Find where the given text appears and provide that cell's center as [x, y] coordinate. 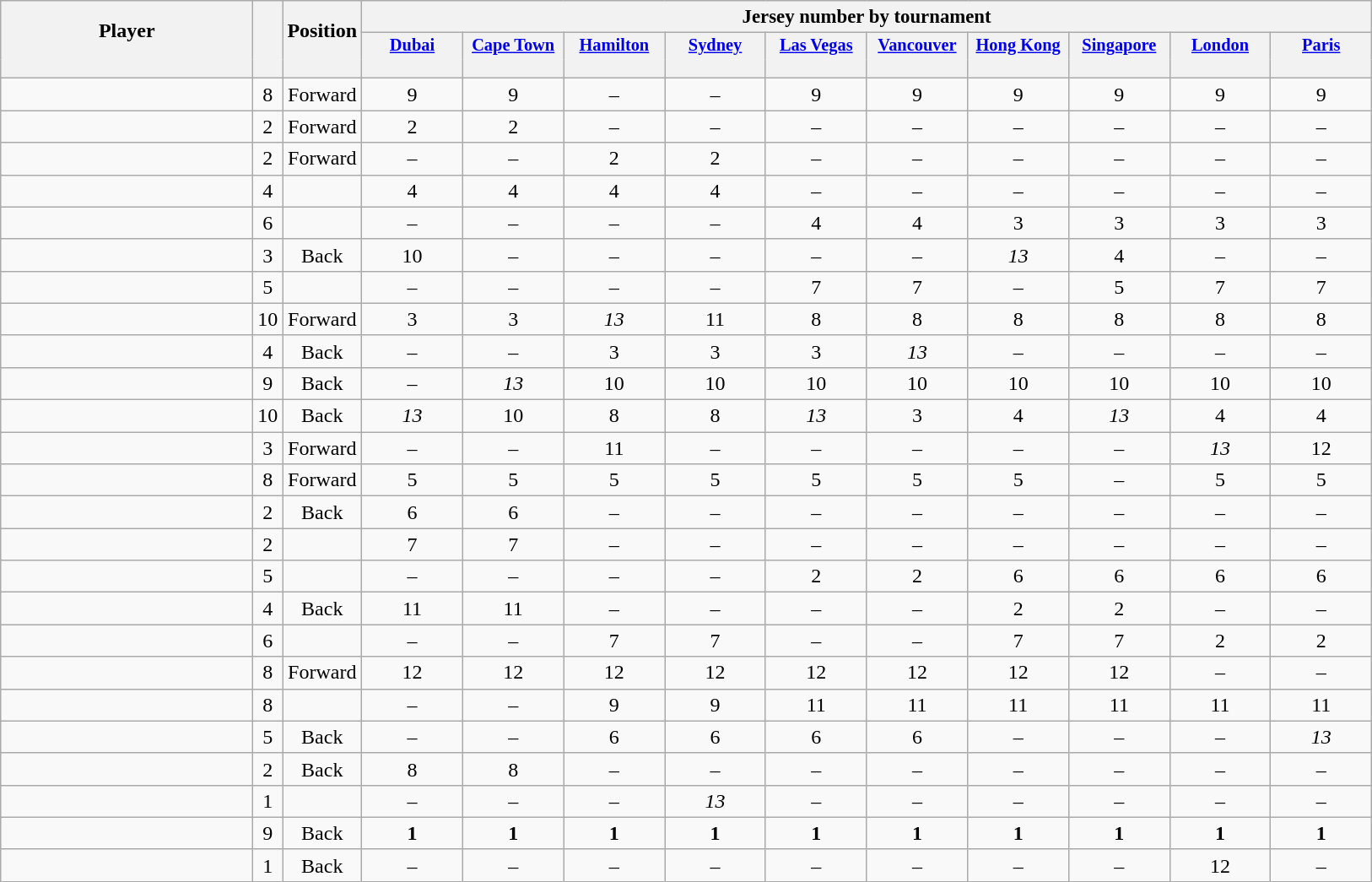
Dubai [413, 46]
Cape Town [513, 46]
London [1220, 46]
Hong Kong [1018, 46]
Sydney [716, 46]
Position [322, 30]
Singapore [1119, 46]
Paris [1321, 46]
Hamilton [614, 46]
Las Vegas [816, 46]
Vancouver [917, 46]
Player [127, 30]
Jersey number by tournament [867, 17]
